Find where the given text appears and provide that cell's center as [x, y] coordinate. 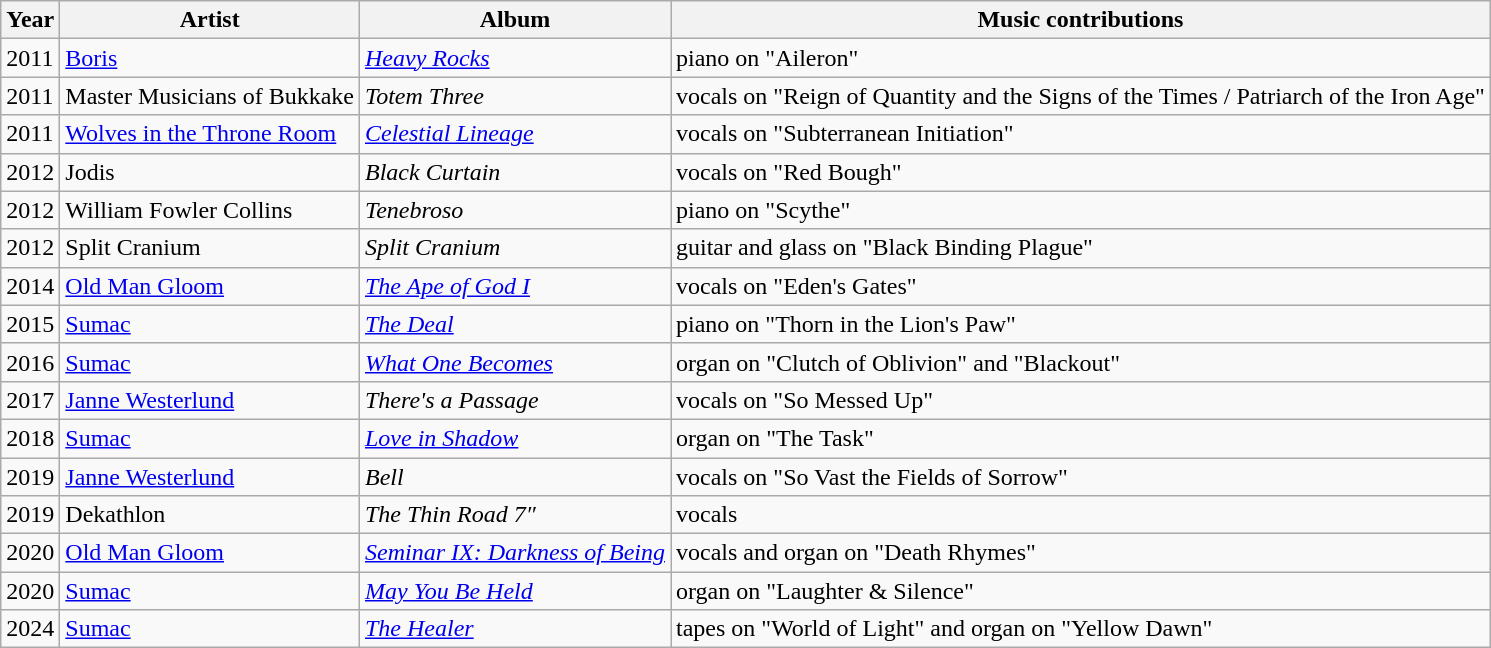
Love in Shadow [514, 438]
piano on "Aileron" [1080, 58]
Music contributions [1080, 20]
Totem Three [514, 96]
2014 [30, 286]
There's a Passage [514, 400]
vocals on "Eden's Gates" [1080, 286]
vocals and organ on "Death Rhymes" [1080, 553]
organ on "Laughter & Silence" [1080, 591]
vocals on "Red Bough" [1080, 172]
The Ape of God I [514, 286]
William Fowler Collins [210, 210]
The Deal [514, 324]
The Healer [514, 629]
vocals on "Subterranean Initiation" [1080, 134]
2017 [30, 400]
piano on "Scythe" [1080, 210]
Boris [210, 58]
The Thin Road 7″ [514, 515]
vocals on "So Messed Up" [1080, 400]
Year [30, 20]
Celestial Lineage [514, 134]
organ on "Clutch of Oblivion" and "Blackout" [1080, 362]
Album [514, 20]
Wolves in the Throne Room [210, 134]
2024 [30, 629]
2015 [30, 324]
Dekathlon [210, 515]
Black Curtain [514, 172]
vocals on "So Vast the Fields of Sorrow" [1080, 477]
Tenebroso [514, 210]
Heavy Rocks [514, 58]
vocals [1080, 515]
What One Becomes [514, 362]
tapes on "World of Light" and organ on "Yellow Dawn" [1080, 629]
Seminar IX: Darkness of Being [514, 553]
Master Musicians of Bukkake [210, 96]
Artist [210, 20]
Bell [514, 477]
2018 [30, 438]
2016 [30, 362]
guitar and glass on "Black Binding Plague" [1080, 248]
Jodis [210, 172]
organ on "The Task" [1080, 438]
piano on "Thorn in the Lion's Paw" [1080, 324]
vocals on "Reign of Quantity and the Signs of the Times / Patriarch of the Iron Age" [1080, 96]
May You Be Held [514, 591]
